Scan for the cell matching the given text and deliver its (x, y) coordinate at center. 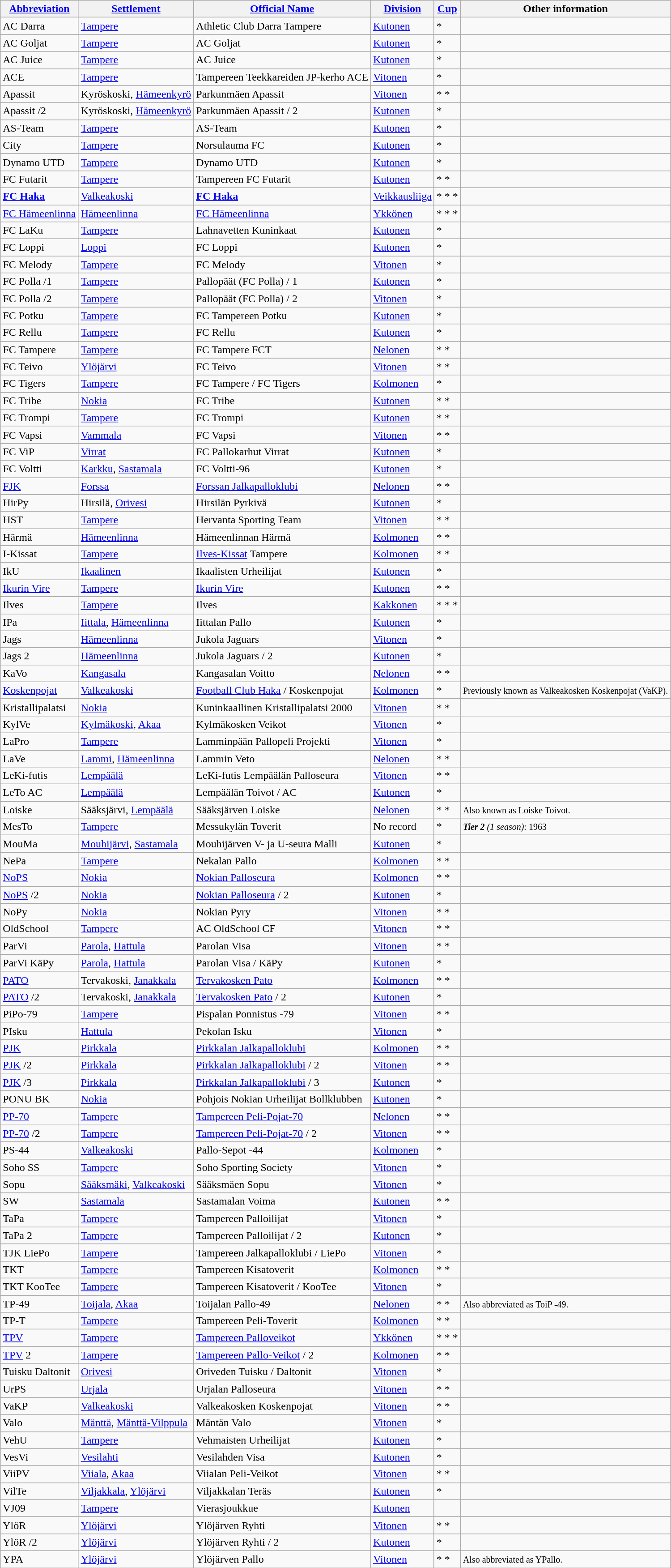
FC Futarit (39, 179)
FC Tampere (39, 350)
NoPS (39, 878)
IkU (39, 571)
PATO /2 (39, 997)
Veikkausliiga (403, 196)
Kangasala (136, 673)
LeKi-futis Lempäälän Palloseura (282, 776)
Härmä (39, 537)
VJ09 (39, 1508)
NePa (39, 861)
PIsku (39, 1031)
No record (403, 827)
Sääksmäki, Valkeakoski (136, 1184)
Vesilahti (136, 1457)
Tampereen Peli-Pojat-70 / 2 (282, 1133)
AC OldSchool CF (282, 929)
Ylöjärven Ryhti (282, 1525)
Kuninkaallinen Kristallipalatsi 2000 (282, 707)
Viialan Peli-Veikot (282, 1474)
MesTo (39, 827)
PP-70 (39, 1116)
Jags (39, 639)
Ylöjärven Ryhti / 2 (282, 1542)
Jukola Jaguars / 2 (282, 656)
FC Pallokarhut Virrat (282, 452)
ViiPV (39, 1474)
Tampereen Teekkareiden JP-kerho ACE (282, 77)
FC Polla /1 (39, 282)
Pallopäät (FC Polla) / 2 (282, 299)
Apassit /2 (39, 111)
Tervakosken Pato (282, 980)
FC Tigers (39, 384)
Orivesi (136, 1372)
UrPS (39, 1389)
Sopu (39, 1184)
PJK /3 (39, 1082)
Norsulauma FC (282, 145)
Kylmäkoski, Akaa (136, 724)
Soho SS (39, 1167)
Soho Sporting Society (282, 1167)
Toijalan Pallo-49 (282, 1304)
Loppi (136, 248)
Tampereen FC Futarit (282, 179)
Lempäälän Toivot / AC (282, 793)
MouMa (39, 844)
TaPa 2 (39, 1235)
Vesilahden Visa (282, 1457)
HST (39, 520)
PJK /2 (39, 1065)
Lahnavetten Kuninkaat (282, 231)
ParVi (39, 946)
LaVe (39, 759)
Ikaalisten Urheilijat (282, 571)
FC Voltti (39, 469)
Hämeenlinnan Härmä (282, 537)
Apassit (39, 94)
Mouhijärvi, Sastamala (136, 844)
Tier 2 (1 season): 1963 (565, 827)
TP-49 (39, 1304)
Kristallipalatsi (39, 707)
Sääksmäen Sopu (282, 1184)
Jags 2 (39, 656)
LeTo AC (39, 793)
Tuisku Daltonit (39, 1372)
Pirkkalan Jalkapalloklubi (282, 1048)
Viiala, Akaa (136, 1474)
Messukylän Toverit (282, 827)
Pallopäät (FC Polla) / 1 (282, 282)
FC Voltti-96 (282, 469)
Kakkonen (403, 605)
Parolan Visa / KäPy (282, 963)
Tampereen Kisatoverit / KooTee (282, 1286)
Nekalan Pallo (282, 861)
Nokian Pyry (282, 912)
FJK (39, 486)
Valkeakosken Koskenpojat (282, 1406)
Also abbreviated as YPallo. (565, 1559)
Kangasalan Voitto (282, 673)
NoPS /2 (39, 895)
TKT KooTee (39, 1286)
Division (403, 9)
Also known as Loiske Toivot. (565, 810)
Ilves-Kissat Tampere (282, 554)
VehU (39, 1440)
FC ViP (39, 452)
Also abbreviated as ToiP -49. (565, 1304)
Oriveden Tuisku / Daltonit (282, 1372)
Previously known as Valkeakosken Koskenpojat (VaKP). (565, 690)
Urjala (136, 1389)
NoPy (39, 912)
Vierasjoukkue (282, 1508)
VaKP (39, 1406)
Pispalan Ponnistus -79 (282, 1014)
Ylöjärven Pallo (282, 1559)
LeKi-futis (39, 776)
AC Darra (39, 26)
I-Kissat (39, 554)
OldSchool (39, 929)
Ikaalinen (136, 571)
Pohjois Nokian Urheilijat Bollklubben (282, 1099)
TJK LiePo (39, 1252)
Settlement (136, 9)
FC Tampere FCT (282, 350)
Toijala, Akaa (136, 1304)
PJK (39, 1048)
TKT (39, 1269)
VilTe (39, 1491)
Sastamalan Voima (282, 1201)
Forssa (136, 486)
City (39, 145)
Lammin Veto (282, 759)
Virrat (136, 452)
KylVe (39, 724)
Other information (565, 9)
Lamminpään Pallopeli Projekti (282, 741)
PiPo-79 (39, 1014)
ParVi KäPy (39, 963)
Official Name (282, 9)
Viljakkala, Ylöjärvi (136, 1491)
Iittala, Hämeenlinna (136, 622)
IPa (39, 622)
Tampereen Peli-Toverit (282, 1321)
Hirsilän Pyrkivä (282, 503)
Hattula (136, 1031)
Loiske (39, 810)
Parkunmäen Apassit (282, 94)
Lammi, Hämeenlinna (136, 759)
Vehmaisten Urheilijat (282, 1440)
Pirkkalan Jalkapalloklubi / 3 (282, 1082)
Pallo-Sepot -44 (282, 1150)
LaPro (39, 741)
TPV 2 (39, 1355)
Hervanta Sporting Team (282, 520)
Sääksjärven Loiske (282, 810)
Forssan Jalkapalloklubi (282, 486)
Karkku, Sastamala (136, 469)
YlöR (39, 1525)
Sääksjärvi, Lempäälä (136, 810)
Tampereen Jalkapalloklubi / LiePo (282, 1252)
HirPy (39, 503)
Tampereen Palloilijat / 2 (282, 1235)
Sastamala (136, 1201)
FC Potku (39, 316)
Tampereen Palloilijat (282, 1218)
SW (39, 1201)
Tampereen Kisatoverit (282, 1269)
Pekolan Isku (282, 1031)
PONU BK (39, 1099)
KaVo (39, 673)
VesVi (39, 1457)
FC LaKu (39, 231)
Tampereen Palloveikot (282, 1338)
Tampereen Peli-Pojat-70 (282, 1116)
Vammala (136, 435)
YlöR /2 (39, 1542)
Parolan Visa (282, 946)
FC Tampereen Potku (282, 316)
Viljakkalan Teräs (282, 1491)
Mäntän Valo (282, 1423)
TaPa (39, 1218)
Jukola Jaguars (282, 639)
Cup (447, 9)
Pirkkalan Jalkapalloklubi / 2 (282, 1065)
Mouhijärven V- ja U-seura Malli (282, 844)
TP-T (39, 1321)
Urjalan Palloseura (282, 1389)
Tampereen Pallo-Veikot / 2 (282, 1355)
PATO (39, 980)
Valo (39, 1423)
Iittalan Pallo (282, 622)
Parkunmäen Apassit / 2 (282, 111)
PP-70 /2 (39, 1133)
TPV (39, 1338)
YPA (39, 1559)
Abbreviation (39, 9)
Kylmäkosken Veikot (282, 724)
Athletic Club Darra Tampere (282, 26)
Mänttä, Mänttä-Vilppula (136, 1423)
ACE (39, 77)
Nokian Palloseura / 2 (282, 895)
Koskenpojat (39, 690)
Tervakosken Pato / 2 (282, 997)
Hirsilä, Orivesi (136, 503)
FC Polla /2 (39, 299)
FC Tampere / FC Tigers (282, 384)
Nokian Palloseura (282, 878)
PS-44 (39, 1150)
Football Club Haka / Koskenpojat (282, 690)
